Output the (X, Y) coordinate of the center of the cell containing the given text.  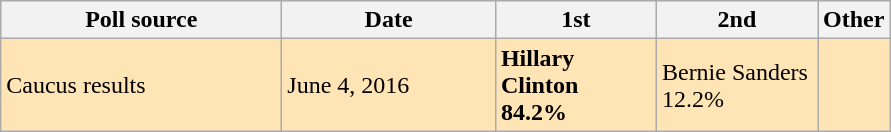
Other (854, 20)
Caucus results (142, 85)
Date (389, 20)
1st (576, 20)
2nd (736, 20)
Bernie Sanders12.2% (736, 85)
June 4, 2016 (389, 85)
Poll source (142, 20)
Hillary Clinton84.2% (576, 85)
